Find where the given text appears and provide that cell's center as [X, Y] coordinate. 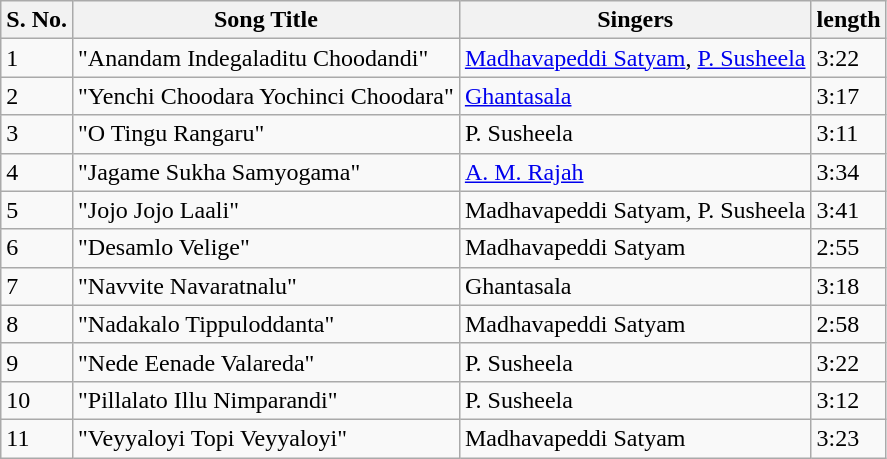
1 [37, 58]
"Navvite Navaratnalu" [266, 286]
3:18 [848, 286]
5 [37, 210]
3:17 [848, 96]
10 [37, 400]
3:12 [848, 400]
"Anandam Indegaladitu Choodandi" [266, 58]
8 [37, 324]
2 [37, 96]
2:55 [848, 248]
"Jojo Jojo Laali" [266, 210]
Singers [635, 20]
"Nede Eenade Valareda" [266, 362]
"Jagame Sukha Samyogama" [266, 172]
3:23 [848, 438]
3:34 [848, 172]
length [848, 20]
3:11 [848, 134]
"O Tingu Rangaru" [266, 134]
4 [37, 172]
Song Title [266, 20]
"Pillalato Illu Nimparandi" [266, 400]
6 [37, 248]
"Nadakalo Tippuloddanta" [266, 324]
3 [37, 134]
2:58 [848, 324]
9 [37, 362]
3:41 [848, 210]
A. M. Rajah [635, 172]
11 [37, 438]
S. No. [37, 20]
"Yenchi Choodara Yochinci Choodara" [266, 96]
"Veyyaloyi Topi Veyyaloyi" [266, 438]
7 [37, 286]
"Desamlo Velige" [266, 248]
